Return [x, y] of the center of cell containing provided text 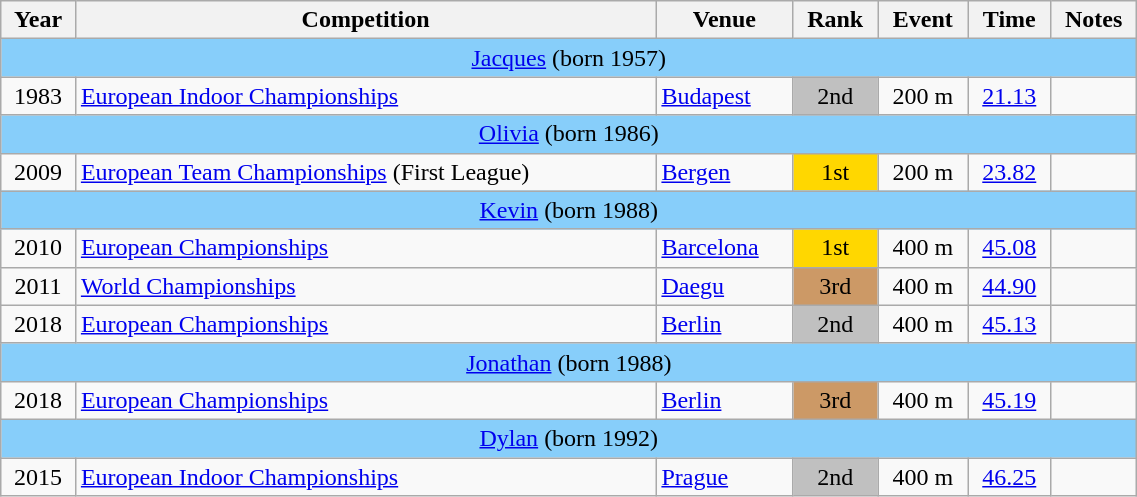
2015 [38, 477]
Budapest [724, 96]
Venue [724, 20]
Bergen [724, 172]
44.90 [1009, 286]
45.19 [1009, 400]
Rank [836, 20]
Event [924, 20]
45.13 [1009, 324]
2011 [38, 286]
46.25 [1009, 477]
Daegu [724, 286]
2010 [38, 248]
Competition [366, 20]
45.08 [1009, 248]
Dylan (born 1992) [569, 438]
21.13 [1009, 96]
Kevin (born 1988) [569, 210]
1983 [38, 96]
Year [38, 20]
Olivia (born 1986) [569, 134]
Prague [724, 477]
Jacques (born 1957) [569, 58]
Time [1009, 20]
European Team Championships (First League) [366, 172]
23.82 [1009, 172]
World Championships [366, 286]
Jonathan (born 1988) [569, 362]
Notes [1093, 20]
2009 [38, 172]
Barcelona [724, 248]
